Scan for the cell matching the given text and deliver its [x, y] coordinate at center. 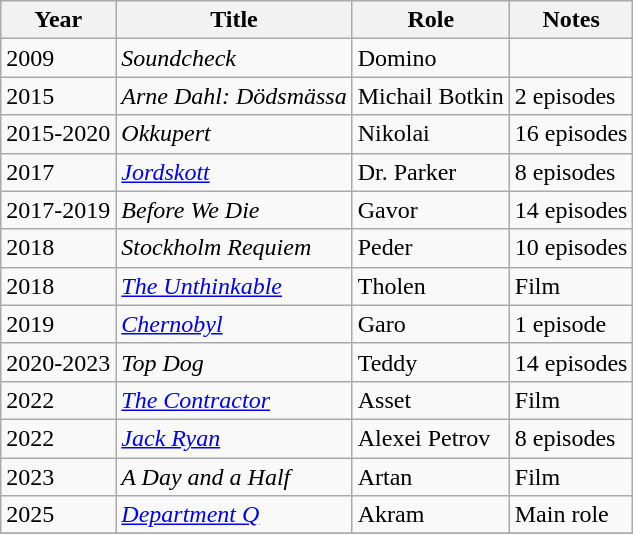
Main role [571, 515]
Garo [430, 324]
Role [430, 20]
Top Dog [234, 362]
Jack Ryan [234, 438]
2 episodes [571, 96]
2009 [58, 58]
Year [58, 20]
Akram [430, 515]
10 episodes [571, 248]
Artan [430, 477]
Jordskott [234, 172]
Tholen [430, 286]
Chernobyl [234, 324]
A Day and a Half [234, 477]
2023 [58, 477]
Domino [430, 58]
16 episodes [571, 134]
2017-2019 [58, 210]
Asset [430, 400]
Peder [430, 248]
2015-2020 [58, 134]
1 episode [571, 324]
Michail Botkin [430, 96]
2020-2023 [58, 362]
Dr. Parker [430, 172]
Stockholm Requiem [234, 248]
The Unthinkable [234, 286]
Nikolai [430, 134]
2019 [58, 324]
Department Q [234, 515]
Alexei Petrov [430, 438]
Before We Die [234, 210]
2017 [58, 172]
Title [234, 20]
Notes [571, 20]
Arne Dahl: Dödsmässa [234, 96]
Soundcheck [234, 58]
Gavor [430, 210]
2025 [58, 515]
Okkupert [234, 134]
Teddy [430, 362]
The Contractor [234, 400]
2015 [58, 96]
